Locate the cell with the specified text and output its [x, y] center coordinate. 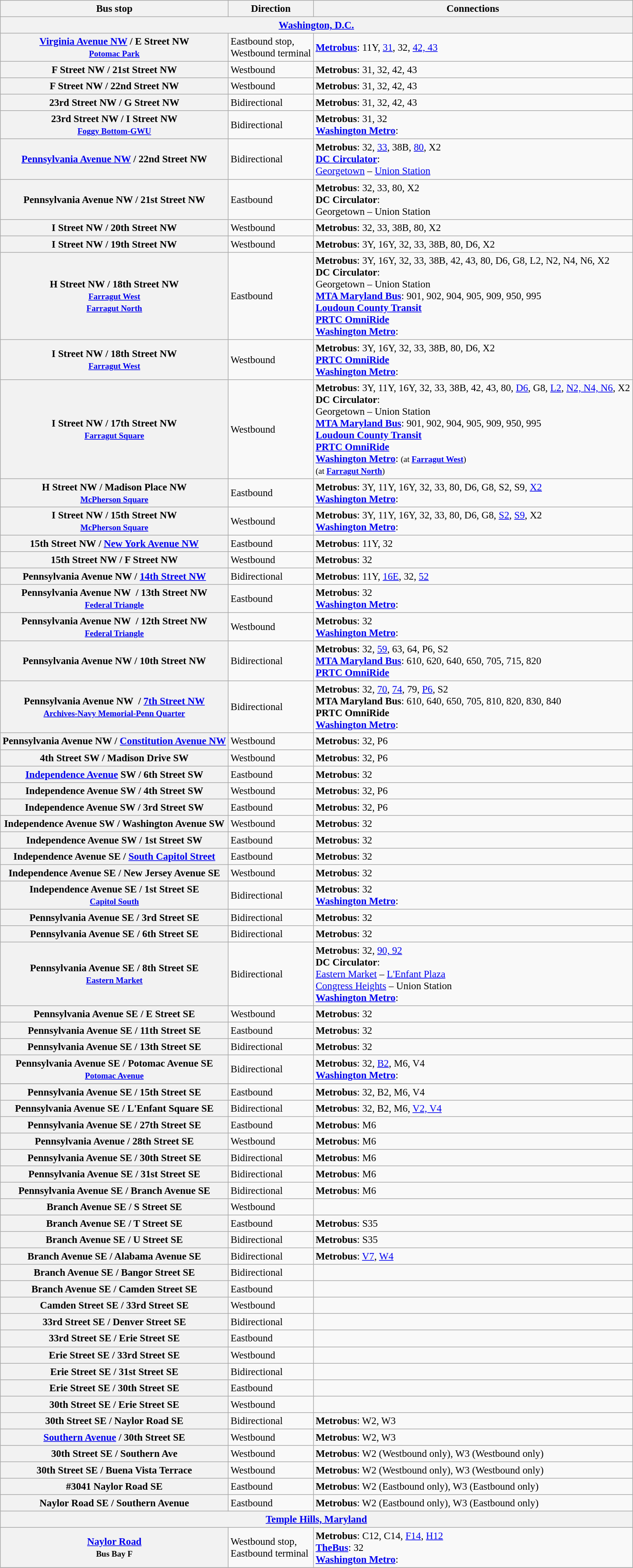
Pennsylvania Avenue / 28th Street SE [115, 1141]
30th Street SE / Erie Street SE [115, 1404]
Metrobus: 11Y, 31, 32, 42, 43 [473, 47]
33rd Street SE / Denver Street SE [115, 1322]
H Street NW / 18th Street NWFarragut WestFarragut North [115, 296]
Connections [473, 9]
Metrobus: 32, 59, 63, 64, P6, S2 MTA Maryland Bus: 610, 620, 640, 650, 705, 715, 820 PRTC OmniRide [473, 661]
Eastbound stop,Westbound terminal [271, 47]
Independence Avenue SW / 6th Street SW [115, 774]
Metrobus: 32, B2, M6, V4 Washington Metro: [473, 1069]
Pennsylvania Avenue NW / 14th Street NW [115, 577]
Virginia Avenue NW / E Street NWPotomac Park [115, 47]
Branch Avenue SE / Alabama Avenue SE [115, 1256]
I Street NW / 15th Street NWMcPherson Square [115, 521]
Pennsylvania Avenue SE / 6th Street SE [115, 934]
Westbound stop, Eastbound terminal [271, 1548]
Metrobus: C12, C14, F14, H12 TheBus: 32 Washington Metro: [473, 1548]
Washington, D.C. [316, 25]
Pennsylvania Avenue NW / Constitution Avenue NW [115, 742]
Metrobus: 11Y, 16E, 32, 52 [473, 577]
30th Street SE / Naylor Road SE [115, 1421]
Metrobus: 32, 33, 38B, 80, X2 [473, 227]
Metrobus: 32, 90, 92 DC Circulator: Eastern Market – L'Enfant Plaza Congress Heights – Union Station Washington Metro: [473, 974]
23rd Street NW / G Street NW [115, 103]
Erie Street SE / 30th Street SE [115, 1388]
23rd Street NW / I Street NWFoggy Bottom-GWU [115, 125]
Pennsylvania Avenue NW / 22nd Street NW [115, 159]
I Street NW / 19th Street NW [115, 244]
I Street NW / 17th Street NWFarragut Square [115, 430]
Naylor Road SE / Southern Avenue [115, 1503]
Pennsylvania Avenue SE / 11th Street SE [115, 1031]
Independence Avenue SE / New Jersey Avenue SE [115, 873]
30th Street SE / Buena Vista Terrace [115, 1470]
Naylor RoadBus Bay F [115, 1548]
Southern Avenue / 30th Street SE [115, 1437]
Pennsylvania Avenue NW / 7th Street NWArchives-Navy Memorial-Penn Quarter [115, 707]
Independence Avenue SW / Washington Avenue SW [115, 824]
#3041 Naylor Road SE [115, 1487]
Pennsylvania Avenue NW / 13th Street NW Federal Triangle [115, 598]
Independence Avenue SW / 4th Street SW [115, 791]
Erie Street SE / 31st Street SE [115, 1372]
F Street NW / 21st Street NW [115, 70]
Branch Avenue SE / S Street SE [115, 1207]
Branch Avenue SE / Camden Street SE [115, 1289]
Pennsylvania Avenue SE / 3rd Street SE [115, 918]
30th Street SE / Southern Ave [115, 1454]
I Street NW / 20th Street NW [115, 227]
Metrobus: 32, 33, 38B, 80, X2 DC Circulator: Georgetown – Union Station [473, 159]
Pennsylvania Avenue SE / 8th Street SEEastern Market [115, 974]
Metrobus: 31, 32 Washington Metro: [473, 125]
Branch Avenue SE / U Street SE [115, 1240]
Pennsylvania Avenue SE / Potomac Avenue SEPotomac Avenue [115, 1069]
Camden Street SE / 33rd Street SE [115, 1305]
Pennsylvania Avenue NW / 12th Street NW Federal Triangle [115, 627]
Independence Avenue SE / 1st Street SE Capitol South [115, 895]
Independence Avenue SE / South Capitol Street [115, 857]
Direction [271, 9]
Pennsylvania Avenue SE / 15th Street SE [115, 1092]
Pennsylvania Avenue SE / L'Enfant Square SE [115, 1108]
Independence Avenue SW / 1st Street SW [115, 840]
Pennsylvania Avenue SE / 13th Street SE [115, 1047]
Metrobus: 32, 70, 74, 79, P6, S2 MTA Maryland Bus: 610, 640, 650, 705, 810, 820, 830, 840 PRTC OmniRide Washington Metro: [473, 707]
Erie Street SE / 33rd Street SE [115, 1355]
Metrobus: 32, 33, 80, X2 DC Circulator: Georgetown – Union Station [473, 199]
Temple Hills, Maryland [316, 1519]
Metrobus: 3Y, 16Y, 32, 33, 38B, 80, D6, X2 [473, 244]
Pennsylvania Avenue SE / Branch Avenue SE [115, 1190]
Metrobus: V7, W4 [473, 1256]
33rd Street SE / Erie Street SE [115, 1339]
Metrobus: 32, B2, M6, V4 [473, 1092]
15th Street NW / New York Avenue NW [115, 543]
Pennsylvania Avenue NW / 10th Street NW [115, 661]
Metrobus: 11Y, 32 [473, 543]
Branch Avenue SE / Bangor Street SE [115, 1273]
Bus stop [115, 9]
Metrobus: 32, B2, M6, V2, V4 [473, 1108]
F Street NW / 22nd Street NW [115, 86]
H Street NW / Madison Place NWMcPherson Square [115, 493]
Branch Avenue SE / T Street SE [115, 1223]
Pennsylvania Avenue SE / 31st Street SE [115, 1174]
Metrobus: 3Y, 16Y, 32, 33, 38B, 80, D6, X2 PRTC OmniRide Washington Metro: [473, 360]
Independence Avenue SW / 3rd Street SW [115, 807]
Pennsylvania Avenue SE / E Street SE [115, 1014]
Pennsylvania Avenue SE / 30th Street SE [115, 1158]
I Street NW / 18th Street NWFarragut West [115, 360]
Pennsylvania Avenue NW / 21st Street NW [115, 199]
Pennsylvania Avenue SE / 27th Street SE [115, 1125]
4th Street SW / Madison Drive SW [115, 758]
15th Street NW / F Street NW [115, 560]
